Output the (X, Y) coordinate of the center of the cell containing the given text.  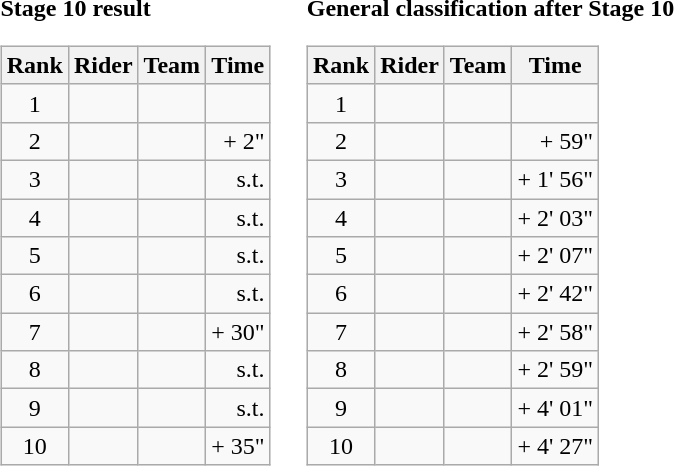
+ 1' 56" (556, 179)
+ 2" (238, 141)
+ 35" (238, 446)
+ 2' 58" (556, 332)
+ 30" (238, 332)
+ 4' 27" (556, 446)
+ 59" (556, 141)
+ 2' 07" (556, 256)
+ 2' 03" (556, 217)
+ 4' 01" (556, 408)
+ 2' 42" (556, 294)
+ 2' 59" (556, 370)
